Identify which cell holds the provided text, then report its [x, y] central coordinate. 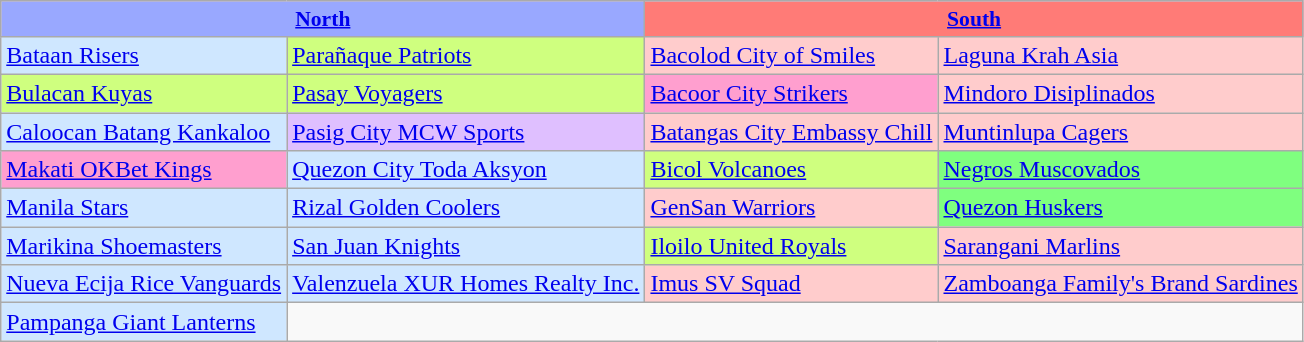
Bicol Volcanoes [792, 170]
Nueva Ecija Rice Vanguards [144, 284]
Marikina Shoemasters [144, 246]
Rizal Golden Coolers [466, 208]
Bulacan Kuyas [144, 93]
Bacolod City of Smiles [792, 55]
Pasig City MCW Sports [466, 131]
San Juan Knights [466, 246]
Valenzuela XUR Homes Realty Inc. [466, 284]
Pampanga Giant Lanterns [144, 322]
Bacoor City Strikers [792, 93]
Quezon Huskers [1120, 208]
Bataan Risers [144, 55]
South [974, 19]
Quezon City Toda Aksyon [466, 170]
Imus SV Squad [792, 284]
GenSan Warriors [792, 208]
Laguna Krah Asia [1120, 55]
Negros Muscovados [1120, 170]
Mindoro Disiplinados [1120, 93]
Manila Stars [144, 208]
Muntinlupa Cagers [1120, 131]
Makati OKBet Kings [144, 170]
Iloilo United Royals [792, 246]
Pasay Voyagers [466, 93]
Batangas City Embassy Chill [792, 131]
Zamboanga Family's Brand Sardines [1120, 284]
Parañaque Patriots [466, 55]
North [323, 19]
Sarangani Marlins [1120, 246]
Caloocan Batang Kankaloo [144, 131]
